Extract the [X, Y] coordinate from the center of the cell holding the provided text.  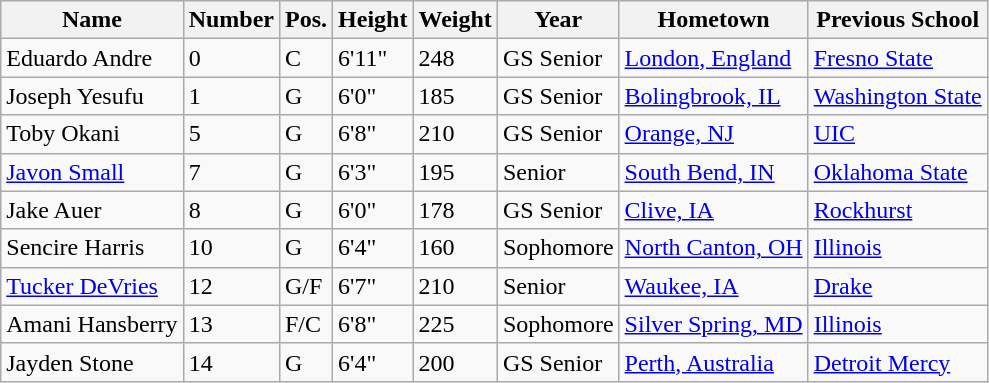
Orange, NJ [714, 134]
Sencire Harris [92, 248]
Tucker DeVries [92, 286]
Bolingbrook, IL [714, 96]
North Canton, OH [714, 248]
F/C [306, 324]
Eduardo Andre [92, 58]
UIC [898, 134]
Clive, IA [714, 210]
C [306, 58]
14 [231, 362]
G/F [306, 286]
Weight [455, 20]
Waukee, IA [714, 286]
5 [231, 134]
South Bend, IN [714, 172]
Silver Spring, MD [714, 324]
Toby Okani [92, 134]
6'7" [373, 286]
Pos. [306, 20]
Perth, Australia [714, 362]
Drake [898, 286]
Amani Hansberry [92, 324]
London, England [714, 58]
Jake Auer [92, 210]
Year [558, 20]
185 [455, 96]
Name [92, 20]
Washington State [898, 96]
6'3" [373, 172]
248 [455, 58]
10 [231, 248]
225 [455, 324]
195 [455, 172]
Javon Small [92, 172]
Hometown [714, 20]
Oklahoma State [898, 172]
12 [231, 286]
200 [455, 362]
8 [231, 210]
178 [455, 210]
Number [231, 20]
160 [455, 248]
Joseph Yesufu [92, 96]
Rockhurst [898, 210]
13 [231, 324]
6'11" [373, 58]
1 [231, 96]
0 [231, 58]
Detroit Mercy [898, 362]
Fresno State [898, 58]
Jayden Stone [92, 362]
7 [231, 172]
Height [373, 20]
Previous School [898, 20]
